Extract the [X, Y] coordinate from the center of the cell holding the provided text.  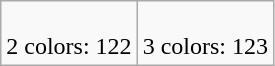
3 colors: 123 [205, 34]
2 colors: 122 [69, 34]
